Find where the given text appears and provide that cell's center as (x, y) coordinate. 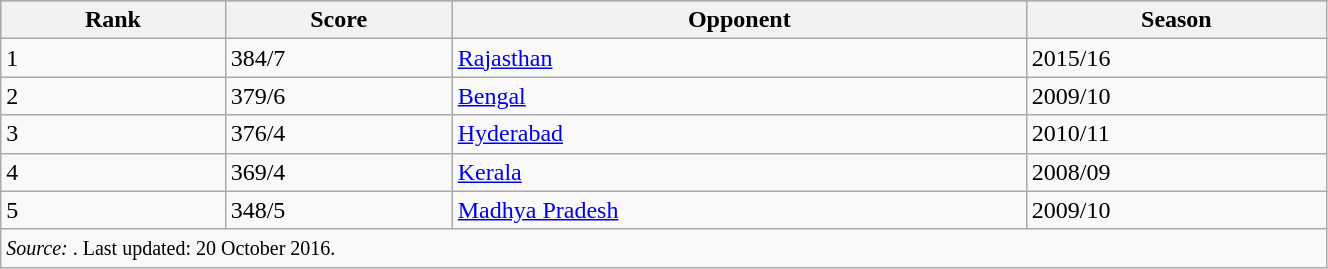
Opponent (739, 20)
3 (113, 134)
348/5 (338, 210)
Season (1176, 20)
Hyderabad (739, 134)
376/4 (338, 134)
Rank (113, 20)
379/6 (338, 96)
2015/16 (1176, 58)
2008/09 (1176, 172)
1 (113, 58)
Score (338, 20)
Madhya Pradesh (739, 210)
2 (113, 96)
4 (113, 172)
Rajasthan (739, 58)
2010/11 (1176, 134)
Source: . Last updated: 20 October 2016. (664, 248)
384/7 (338, 58)
Kerala (739, 172)
369/4 (338, 172)
5 (113, 210)
Bengal (739, 96)
